Return the (X, Y) coordinate for the center point of the cell that contains the specified text.  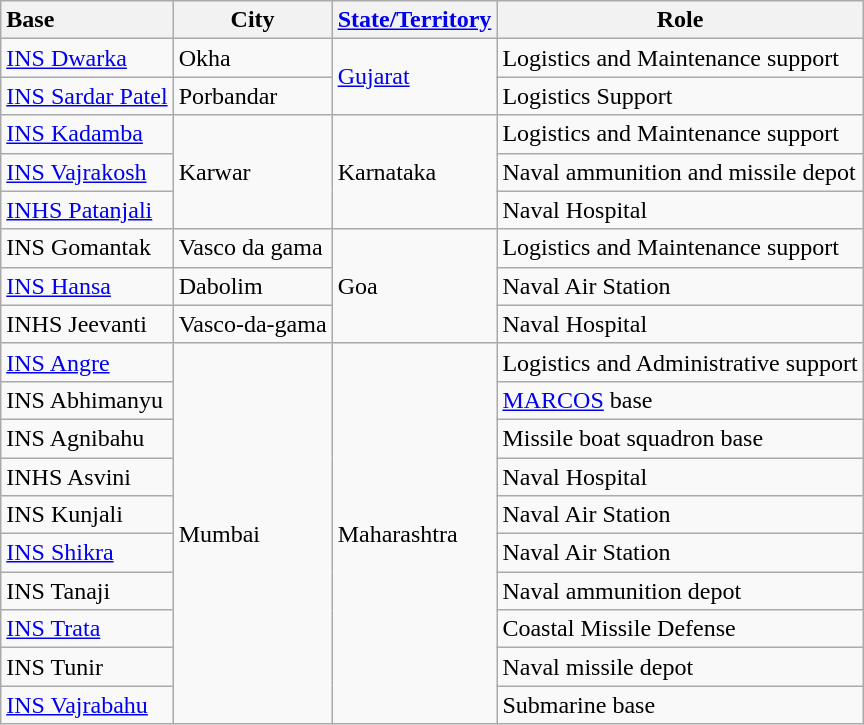
Naval ammunition and missile depot (680, 172)
MARCOS base (680, 400)
INS Kadamba (87, 134)
Dabolim (252, 286)
INHS Jeevanti (87, 324)
Logistics and Administrative support (680, 362)
INS Kunjali (87, 515)
Goa (414, 286)
Porbandar (252, 96)
INS Vajrakosh (87, 172)
INS Agnibahu (87, 438)
Logistics Support (680, 96)
INS Trata (87, 629)
INS Dwarka (87, 58)
Submarine base (680, 705)
INS Abhimanyu (87, 400)
INS Tanaji (87, 591)
INHS Asvini (87, 477)
Naval ammunition depot (680, 591)
City (252, 20)
Gujarat (414, 77)
INS Vajrabahu (87, 705)
Base (87, 20)
INS Hansa (87, 286)
Mumbai (252, 534)
INS Angre (87, 362)
INS Shikra (87, 553)
Okha (252, 58)
INHS Patanjali (87, 210)
INS Gomantak (87, 248)
INS Tunir (87, 667)
Vasco-da-gama (252, 324)
Vasco da gama (252, 248)
Karwar (252, 172)
Role (680, 20)
INS Sardar Patel (87, 96)
Maharashtra (414, 534)
State/Territory (414, 20)
Coastal Missile Defense (680, 629)
Missile boat squadron base (680, 438)
Naval missile depot (680, 667)
Karnataka (414, 172)
